From the cell containing the given text, extract its center point as (x, y) coordinate. 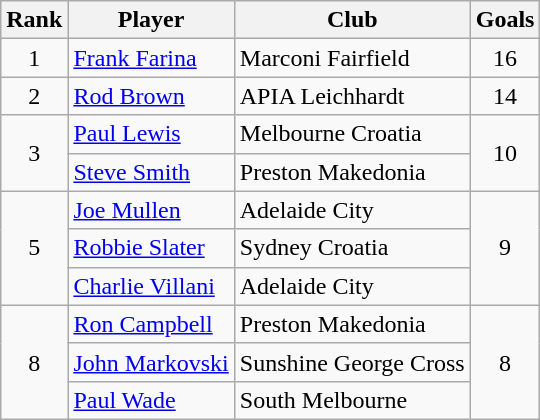
Marconi Fairfield (352, 58)
Sydney Croatia (352, 248)
Rank (34, 20)
1 (34, 58)
5 (34, 248)
Paul Lewis (151, 134)
9 (505, 248)
Charlie Villani (151, 286)
Frank Farina (151, 58)
Paul Wade (151, 400)
Rod Brown (151, 96)
Steve Smith (151, 172)
14 (505, 96)
Sunshine George Cross (352, 362)
Joe Mullen (151, 210)
2 (34, 96)
Goals (505, 20)
Robbie Slater (151, 248)
3 (34, 153)
Club (352, 20)
John Markovski (151, 362)
10 (505, 153)
16 (505, 58)
South Melbourne (352, 400)
APIA Leichhardt (352, 96)
Player (151, 20)
Melbourne Croatia (352, 134)
Ron Campbell (151, 324)
